Output the (X, Y) coordinate of the center of the cell containing the given text.  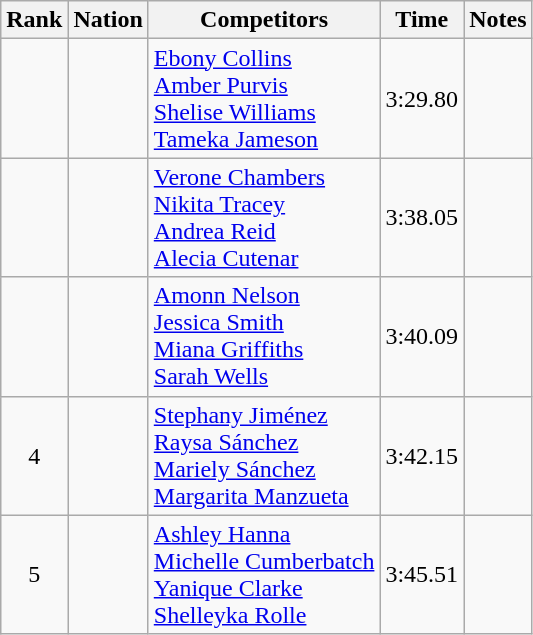
Time (422, 20)
3:45.51 (422, 574)
3:29.80 (422, 98)
Stephany JiménezRaysa SánchezMariely SánchezMargarita Manzueta (264, 456)
5 (34, 574)
3:38.05 (422, 218)
Nation (108, 20)
Notes (498, 20)
3:40.09 (422, 336)
Competitors (264, 20)
4 (34, 456)
Ashley HannaMichelle CumberbatchYanique ClarkeShelleyka Rolle (264, 574)
3:42.15 (422, 456)
Rank (34, 20)
Ebony CollinsAmber PurvisShelise WilliamsTameka Jameson (264, 98)
Amonn NelsonJessica SmithMiana GriffithsSarah Wells (264, 336)
Verone ChambersNikita TraceyAndrea ReidAlecia Cutenar (264, 218)
